Determine the (x, y) coordinate at the center of the cell enclosing the given text.  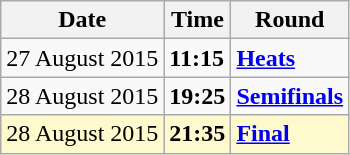
Final (290, 134)
Semifinals (290, 96)
Time (198, 20)
Heats (290, 58)
Round (290, 20)
11:15 (198, 58)
19:25 (198, 96)
27 August 2015 (82, 58)
21:35 (198, 134)
Date (82, 20)
